Return (X, Y) of the center of cell containing provided text 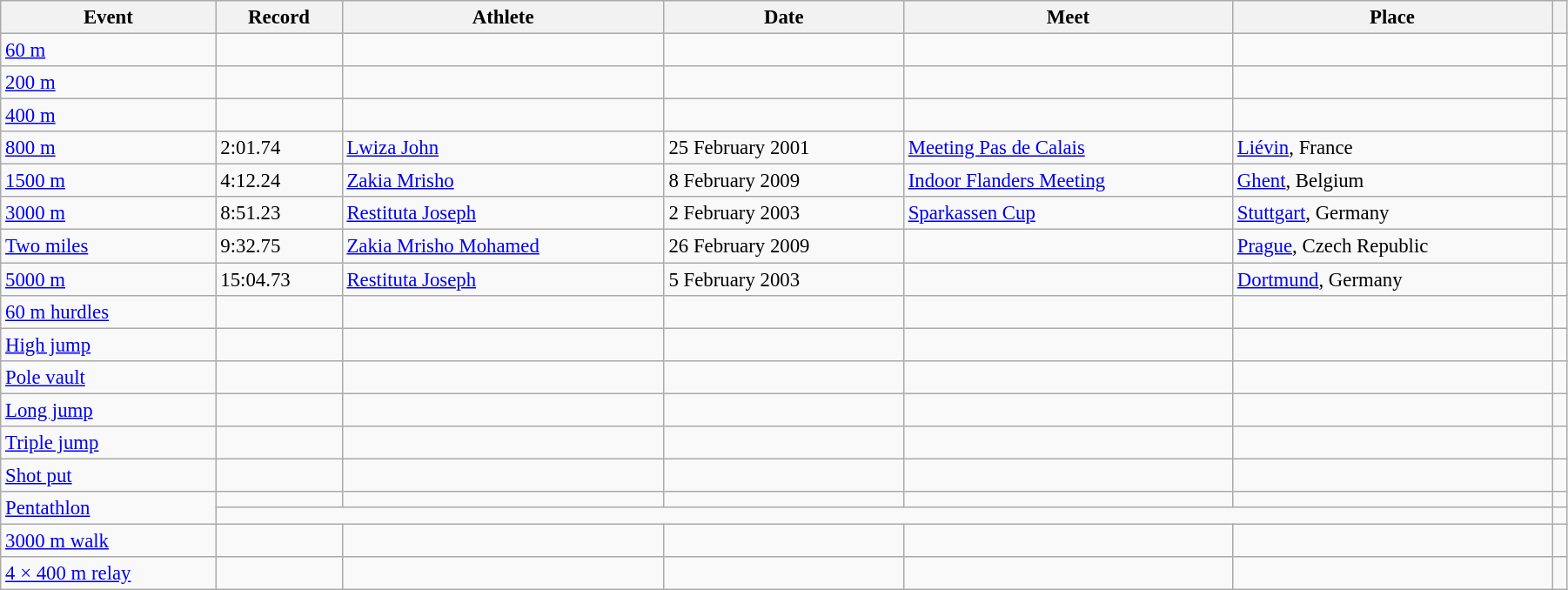
Long jump (108, 410)
4:12.24 (278, 181)
Ghent, Belgium (1392, 181)
Lwiza John (503, 148)
Two miles (108, 246)
60 m hurdles (108, 312)
3000 m walk (108, 540)
Liévin, France (1392, 148)
High jump (108, 345)
Place (1392, 17)
Meeting Pas de Calais (1068, 148)
Prague, Czech Republic (1392, 246)
Stuttgart, Germany (1392, 213)
200 m (108, 83)
8 February 2009 (783, 181)
Zakia Mrisho Mohamed (503, 246)
Pole vault (108, 377)
Record (278, 17)
Zakia Mrisho (503, 181)
Shot put (108, 475)
Triple jump (108, 443)
25 February 2001 (783, 148)
Event (108, 17)
9:32.75 (278, 246)
Athlete (503, 17)
5000 m (108, 279)
8:51.23 (278, 213)
Pentathlon (108, 508)
60 m (108, 50)
800 m (108, 148)
15:04.73 (278, 279)
1500 m (108, 181)
4 × 400 m relay (108, 573)
Sparkassen Cup (1068, 213)
Date (783, 17)
2:01.74 (278, 148)
400 m (108, 116)
2 February 2003 (783, 213)
Meet (1068, 17)
26 February 2009 (783, 246)
Dortmund, Germany (1392, 279)
3000 m (108, 213)
5 February 2003 (783, 279)
Indoor Flanders Meeting (1068, 181)
